Locate the cell with the specified text and output its [x, y] center coordinate. 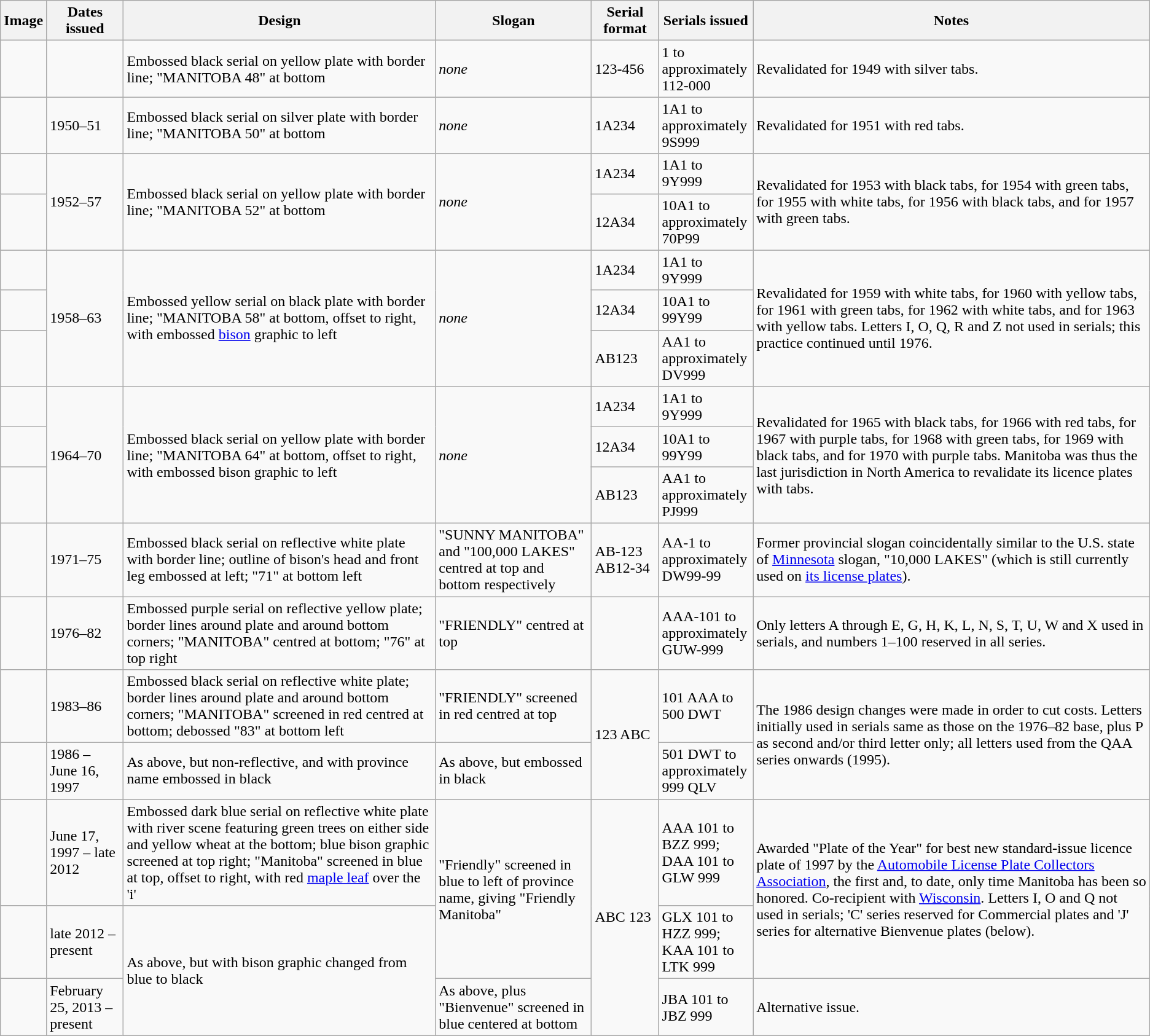
Embossed black serial on yellow plate with border line; "MANITOBA 64" at bottom, offset to right, with embossed bison graphic to left [280, 455]
AA1 to approximately DV999 [706, 358]
"Friendly" screened in blue to left of province name, giving "Friendly Manitoba" [514, 889]
Only letters A through E, G, H, K, L, N, S, T, U, W and X used in serials, and numbers 1–100 reserved in all series. [952, 633]
10A1 to approximately 70P99 [706, 222]
ABC 123 [625, 917]
Slogan [514, 21]
As above, but non-reflective, and with province name embossed in black [280, 771]
1986 – June 16, 1997 [85, 771]
Revalidated for 1953 with black tabs, for 1954 with green tabs, for 1955 with white tabs, for 1956 with black tabs, and for 1957 with green tabs. [952, 202]
JBA 101 to JBZ 999 [706, 1007]
1A1 to approximately 9S999 [706, 125]
As above, plus "Bienvenue" screened in blue centered at bottom [514, 1007]
"FRIENDLY" centred at top [514, 633]
501 DWT to approximately 999 QLV [706, 771]
Serial format [625, 21]
Embossed black serial on reflective white plate with border line; outline of bison's head and front leg embossed at left; "71" at bottom left [280, 559]
123-456 [625, 69]
Embossed black serial on yellow plate with border line; "MANITOBA 48" at bottom [280, 69]
June 17, 1997 – late2012 [85, 853]
February 25, 2013 – present [85, 1007]
Dates issued [85, 21]
Notes [952, 21]
101 AAA to 500 DWT [706, 707]
Serials issued [706, 21]
"FRIENDLY" screened in red centred at top [514, 707]
Embossed black serial on yellow plate with border line; "MANITOBA 52" at bottom [280, 202]
late 2012 – present [85, 943]
As above, but with bison graphic changed from blue to black [280, 971]
AB-123AB12-34 [625, 559]
1950–51 [85, 125]
Embossed black serial on silver plate with border line; "MANITOBA 50" at bottom [280, 125]
As above, but embossed in black [514, 771]
Design [280, 21]
AAA 101 to BZZ 999; DAA 101 to GLW 999 [706, 853]
1983–86 [85, 707]
"SUNNY MANITOBA" and "100,000 LAKES" centred at top and bottom respectively [514, 559]
Embossed yellow serial on black plate with border line; "MANITOBA 58" at bottom, offset to right, with embossed bison graphic to left [280, 318]
AAA-101 to approximately GUW-999 [706, 633]
1 to approximately 112-000 [706, 69]
1952–57 [85, 202]
123 ABC [625, 735]
1958–63 [85, 318]
Alternative issue. [952, 1007]
Revalidated for 1951 with red tabs. [952, 125]
AA-1 to approximately DW99-99 [706, 559]
GLX 101 to HZZ 999; KAA 101 to LTK 999 [706, 943]
1971–75 [85, 559]
AA1 to approximately PJ999 [706, 495]
1976–82 [85, 633]
Image [23, 21]
Revalidated for 1949 with silver tabs. [952, 69]
1964–70 [85, 455]
